From the cell containing the given text, extract its center point as (X, Y) coordinate. 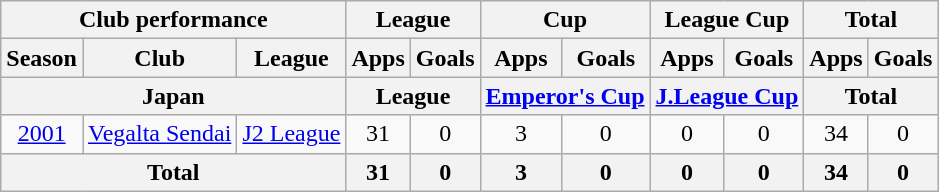
Vegalta Sendai (159, 134)
Emperor's Cup (565, 96)
Club (159, 58)
Season (42, 58)
2001 (42, 134)
Cup (565, 20)
J.League Cup (727, 96)
J2 League (292, 134)
League Cup (727, 20)
Japan (174, 96)
Club performance (174, 20)
